Output the (x, y) coordinate of the center of the cell containing the given text.  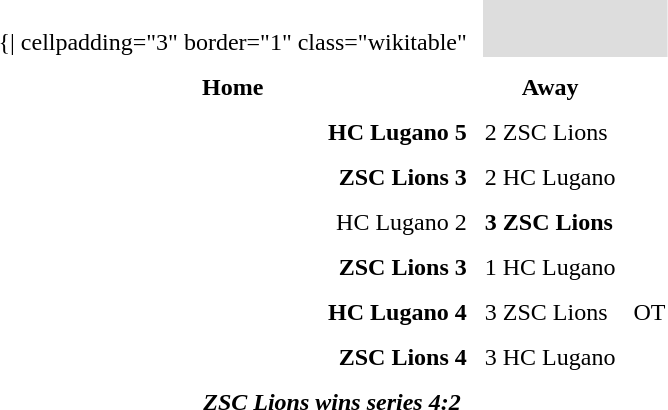
2 HC Lugano (550, 177)
1 HC Lugano (550, 267)
OT (650, 312)
2 ZSC Lions (550, 132)
Away (550, 87)
3 HC Lugano (550, 357)
